Identify which cell holds the provided text, then report its [x, y] central coordinate. 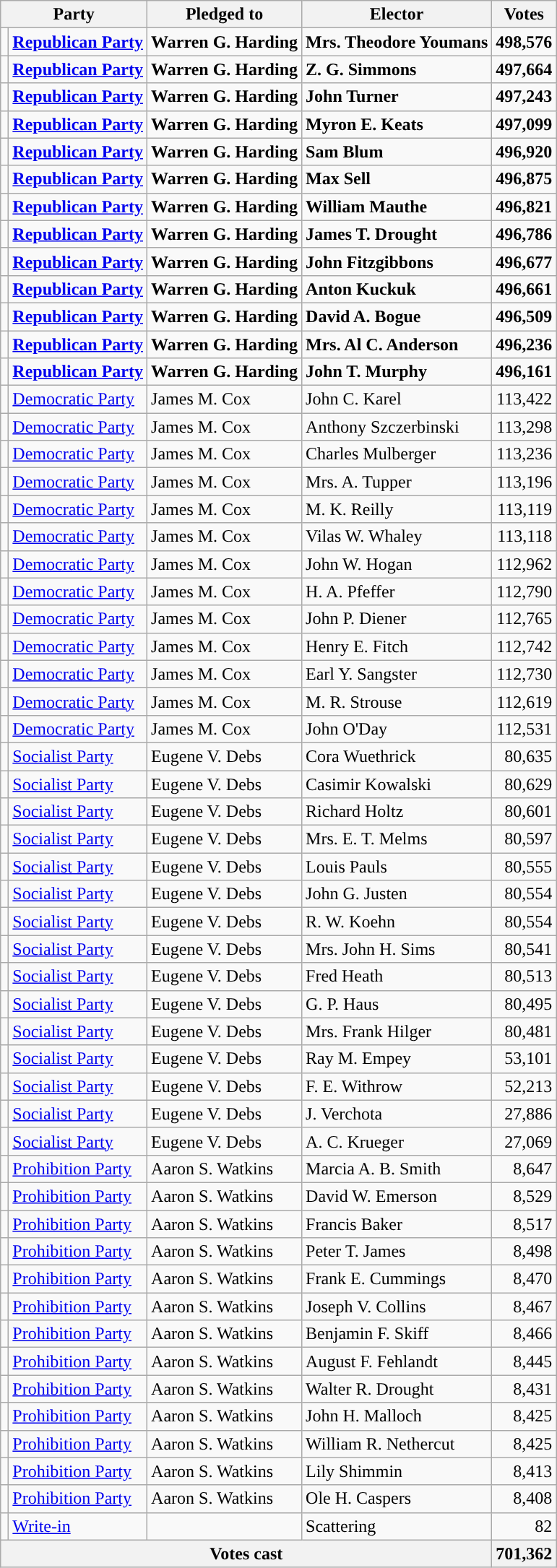
Elector [397, 14]
113,196 [524, 482]
112,765 [524, 619]
8,413 [524, 1471]
82 [524, 1526]
8,517 [524, 1224]
498,576 [524, 42]
John G. Justen [397, 894]
Anthony Szczerbinski [397, 427]
Mrs. John H. Sims [397, 949]
112,619 [524, 701]
8,408 [524, 1499]
8,498 [524, 1252]
497,664 [524, 69]
Myron E. Keats [397, 124]
80,495 [524, 1004]
497,099 [524, 124]
Earl Y. Sangster [397, 674]
496,661 [524, 289]
Henry E. Fitch [397, 646]
William R. Nethercut [397, 1444]
John T. Murphy [397, 372]
John Fitzgibbons [397, 261]
John C. Karel [397, 399]
112,730 [524, 674]
Votes [524, 14]
Francis Baker [397, 1224]
8,467 [524, 1307]
G. P. Haus [397, 1004]
Charles Mulberger [397, 454]
80,481 [524, 1031]
496,821 [524, 207]
Casimir Kowalski [397, 784]
William Mauthe [397, 207]
J. Verchota [397, 1114]
Scattering [397, 1526]
Benjamin F. Skiff [397, 1334]
Mrs. Theodore Youmans [397, 42]
Anton Kuckuk [397, 289]
113,422 [524, 399]
Pledged to [225, 14]
52,213 [524, 1086]
113,119 [524, 509]
8,647 [524, 1169]
Party [74, 14]
John W. Hogan [397, 564]
53,101 [524, 1059]
Louis Pauls [397, 867]
112,790 [524, 592]
Fred Heath [397, 976]
496,920 [524, 152]
80,597 [524, 839]
496,875 [524, 179]
Vilas W. Whaley [397, 537]
Mrs. Frank Hilger [397, 1031]
497,243 [524, 97]
Mrs. Al C. Anderson [397, 345]
496,677 [524, 261]
David W. Emerson [397, 1196]
F. E. Withrow [397, 1086]
8,529 [524, 1196]
David A. Bogue [397, 316]
80,635 [524, 756]
80,629 [524, 784]
Frank E. Cummings [397, 1279]
Lily Shimmin [397, 1471]
Ole H. Caspers [397, 1499]
80,601 [524, 812]
John P. Diener [397, 619]
112,962 [524, 564]
27,069 [524, 1141]
8,431 [524, 1389]
112,531 [524, 729]
80,541 [524, 949]
8,466 [524, 1334]
M. R. Strouse [397, 701]
Sam Blum [397, 152]
August F. Fehlandt [397, 1361]
Z. G. Simmons [397, 69]
John Turner [397, 97]
Write-in [78, 1526]
Max Sell [397, 179]
Ray M. Empey [397, 1059]
Mrs. A. Tupper [397, 482]
8,470 [524, 1279]
113,236 [524, 454]
Richard Holtz [397, 812]
John H. Malloch [397, 1416]
R. W. Koehn [397, 922]
M. K. Reilly [397, 509]
Peter T. James [397, 1252]
Cora Wuethrick [397, 756]
496,236 [524, 345]
Marcia A. B. Smith [397, 1169]
113,118 [524, 537]
113,298 [524, 427]
James T. Drought [397, 234]
H. A. Pfeffer [397, 592]
Mrs. E. T. Melms [397, 839]
A. C. Krueger [397, 1141]
112,742 [524, 646]
701,362 [524, 1554]
80,555 [524, 867]
Walter R. Drought [397, 1389]
Votes cast [246, 1554]
496,161 [524, 372]
27,886 [524, 1114]
496,786 [524, 234]
Joseph V. Collins [397, 1307]
8,445 [524, 1361]
496,509 [524, 316]
John O'Day [397, 729]
80,513 [524, 976]
